Find where the given text appears and provide that cell's center as [X, Y] coordinate. 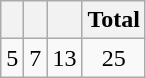
25 [114, 58]
Total [114, 20]
13 [64, 58]
5 [12, 58]
7 [36, 58]
